From the cell containing the given text, extract its center point as (X, Y) coordinate. 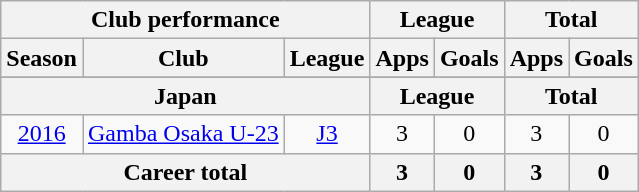
Gamba Osaka U-23 (183, 134)
2016 (42, 134)
Japan (186, 96)
Club (183, 58)
Club performance (186, 20)
Season (42, 58)
Career total (186, 172)
J3 (327, 134)
